Locate the cell with the specified text and output its [X, Y] center coordinate. 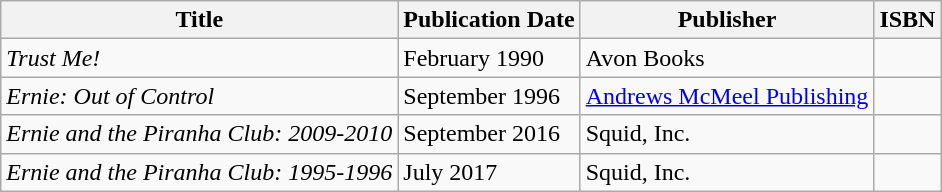
Ernie: Out of Control [200, 96]
Ernie and the Piranha Club: 2009-2010 [200, 134]
July 2017 [489, 172]
Publisher [727, 20]
Ernie and the Piranha Club: 1995-1996 [200, 172]
ISBN [908, 20]
Publication Date [489, 20]
Trust Me! [200, 58]
Title [200, 20]
February 1990 [489, 58]
Andrews McMeel Publishing [727, 96]
Avon Books [727, 58]
September 2016 [489, 134]
September 1996 [489, 96]
